For the text-containing cell, return its midpoint in (X, Y) coordinate format. 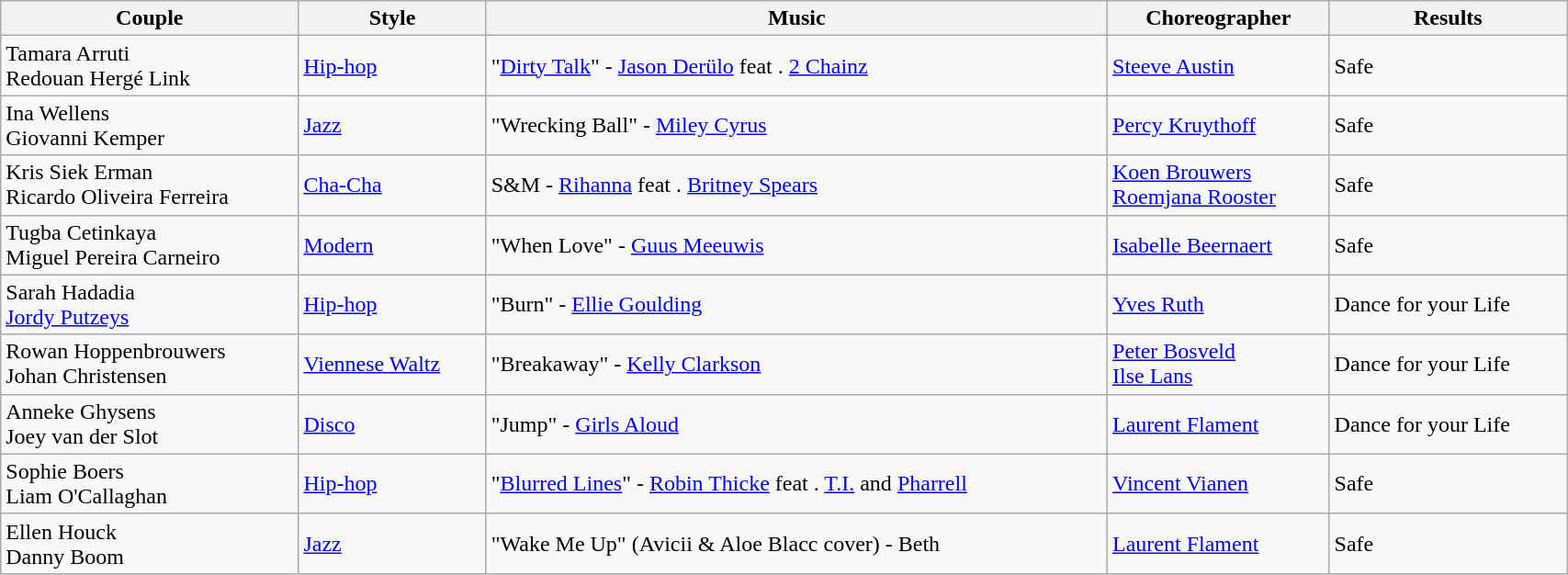
Steeve Austin (1219, 66)
"When Love" - Guus Meeuwis (796, 244)
Results (1448, 18)
Anneke Ghysens Joey van der Slot (150, 424)
Couple (150, 18)
Ina Wellens Giovanni Kemper (150, 125)
"Burn" - Ellie Goulding (796, 305)
Cha-Cha (392, 186)
"Blurred Lines" - Robin Thicke feat . T.I. and Pharrell (796, 483)
Viennese Waltz (392, 364)
Sarah Hadadia Jordy Putzeys (150, 305)
Ellen Houck Danny Boom (150, 544)
"Wrecking Ball" - Miley Cyrus (796, 125)
Style (392, 18)
Disco (392, 424)
"Breakaway" - Kelly Clarkson (796, 364)
"Wake Me Up" (Avicii & Aloe Blacc cover) - Beth (796, 544)
Modern (392, 244)
Choreographer (1219, 18)
Percy Kruythoff (1219, 125)
S&M - Rihanna feat . Britney Spears (796, 186)
Sophie Boers Liam O'Callaghan (150, 483)
"Jump" - Girls Aloud (796, 424)
Rowan Hoppenbrouwers Johan Christensen (150, 364)
Vincent Vianen (1219, 483)
Music (796, 18)
Isabelle Beernaert (1219, 244)
Koen Brouwers Roemjana Rooster (1219, 186)
"Dirty Talk" - Jason Derülo feat . 2 Chainz (796, 66)
Peter Bosveld Ilse Lans (1219, 364)
Kris Siek Erman Ricardo Oliveira Ferreira (150, 186)
Tugba Cetinkaya Miguel Pereira Carneiro (150, 244)
Yves Ruth (1219, 305)
Tamara Arruti Redouan Hergé Link (150, 66)
